For the text-containing cell, return its midpoint in [x, y] coordinate format. 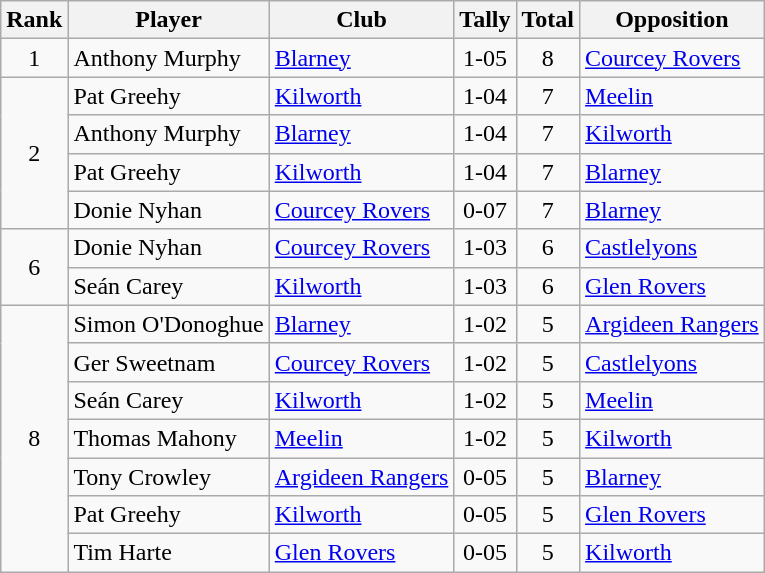
Tim Harte [168, 553]
Total [548, 20]
1-05 [485, 58]
Thomas Mahony [168, 438]
Rank [34, 20]
Player [168, 20]
Club [362, 20]
0-07 [485, 210]
Ger Sweetnam [168, 362]
Simon O'Donoghue [168, 324]
1 [34, 58]
Opposition [672, 20]
Tony Crowley [168, 477]
Tally [485, 20]
2 [34, 153]
